Output the [x, y] coordinate of the center of the cell containing the given text.  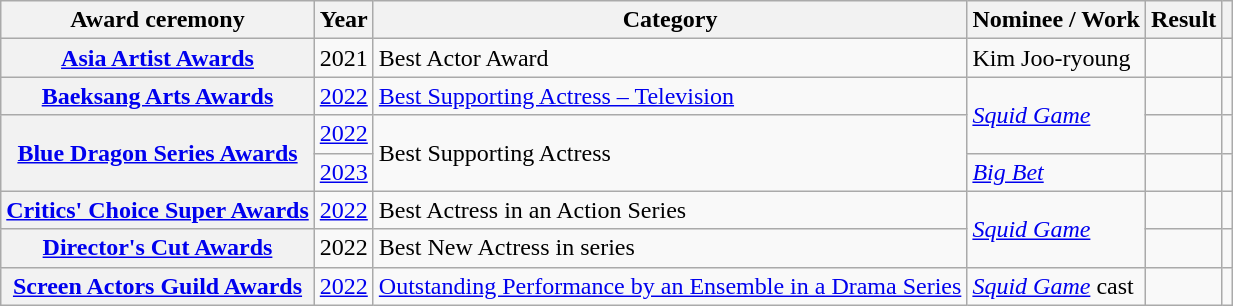
Screen Actors Guild Awards [158, 286]
Category [670, 20]
Award ceremony [158, 20]
Kim Joo-ryoung [1056, 58]
Best Supporting Actress [670, 153]
Nominee / Work [1056, 20]
Best New Actress in series [670, 248]
Best Actress in an Action Series [670, 210]
Director's Cut Awards [158, 248]
Squid Game cast [1056, 286]
Big Bet [1056, 172]
2021 [344, 58]
Asia Artist Awards [158, 58]
Year [344, 20]
2023 [344, 172]
Outstanding Performance by an Ensemble in a Drama Series [670, 286]
Best Supporting Actress – Television [670, 96]
Blue Dragon Series Awards [158, 153]
Baeksang Arts Awards [158, 96]
Critics' Choice Super Awards [158, 210]
Best Actor Award [670, 58]
Result [1183, 20]
